Return (X, Y) of the center of cell containing provided text 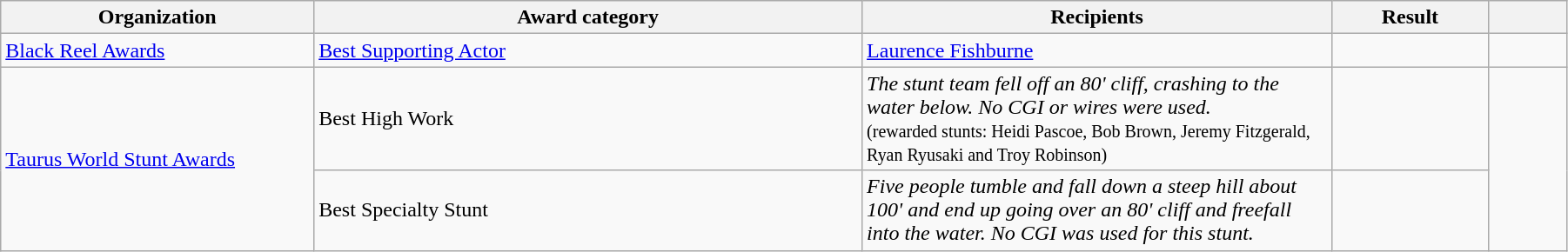
Result (1410, 17)
Black Reel Awards (157, 50)
Best High Work (588, 118)
Laurence Fishburne (1097, 50)
Taurus World Stunt Awards (157, 158)
Award category (588, 17)
Recipients (1097, 17)
Organization (157, 17)
Best Specialty Stunt (588, 210)
Best Supporting Actor (588, 50)
